Find where the given text appears and provide that cell's center as (x, y) coordinate. 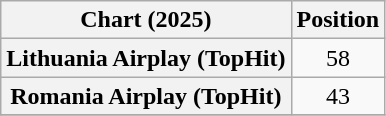
Chart (2025) (146, 20)
58 (338, 58)
Lithuania Airplay (TopHit) (146, 58)
Romania Airplay (TopHit) (146, 96)
43 (338, 96)
Position (338, 20)
